Locate the cell with the specified text and output its (x, y) center coordinate. 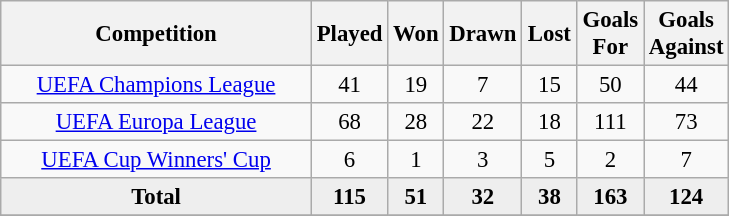
3 (483, 160)
6 (349, 160)
UEFA Champions League (156, 85)
Competition (156, 34)
19 (416, 85)
163 (610, 197)
68 (349, 122)
51 (416, 197)
32 (483, 197)
115 (349, 197)
15 (550, 85)
41 (349, 85)
38 (550, 197)
22 (483, 122)
Goals Against (686, 34)
44 (686, 85)
1 (416, 160)
111 (610, 122)
124 (686, 197)
28 (416, 122)
UEFA Cup Winners' Cup (156, 160)
Won (416, 34)
Goals For (610, 34)
UEFA Europa League (156, 122)
5 (550, 160)
18 (550, 122)
Total (156, 197)
Played (349, 34)
73 (686, 122)
2 (610, 160)
Drawn (483, 34)
50 (610, 85)
Lost (550, 34)
